Locate the cell with the specified text and output its [x, y] center coordinate. 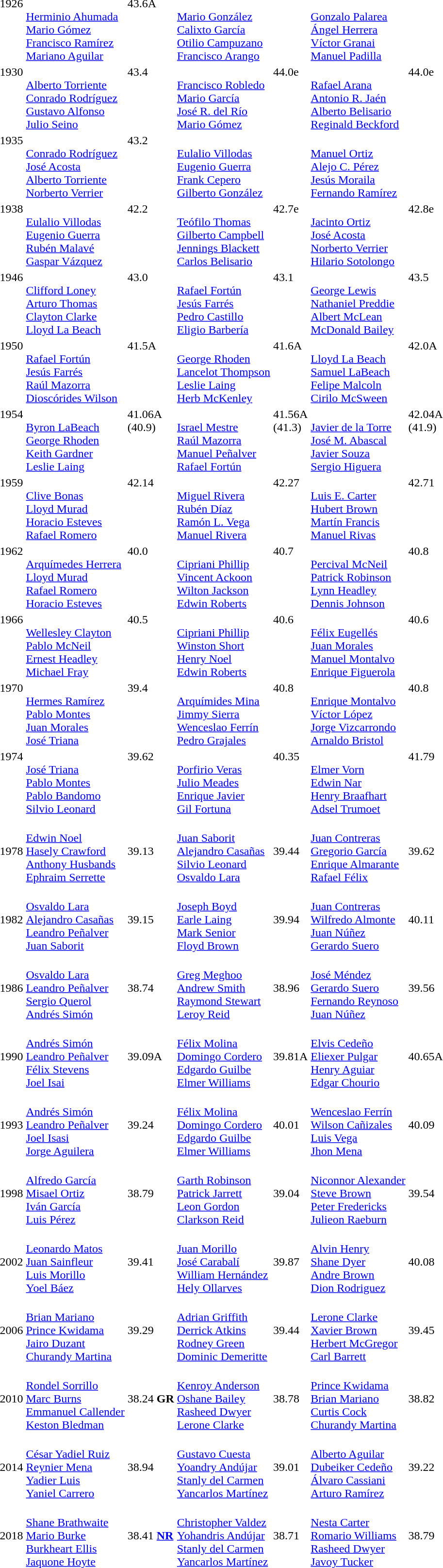
Gustavo CuestaYoandry AndújarStanly del CarmenYancarlos Martínez [223, 1467]
Alvin HenryShane DyerAndre BrownDion Rodriguez [358, 1262]
41.6A [290, 372]
Juan ContrerasWilfredo AlmonteJuan NúñezGerardo Suero [358, 919]
38.96 [290, 988]
40.8 [290, 714]
43.0 [150, 303]
Kenroy AndersonOshane BaileyRasheed DwyerLerone Clarke [223, 1399]
39.62 [150, 783]
39.15 [150, 919]
39.13 [150, 851]
38.79 [150, 1193]
Garth RobinsonPatrick JarrettLeon GordonClarkson Reid [223, 1193]
43.2 [150, 167]
38.24 GR [150, 1399]
Alberto Torriente Conrado Rodríguez Gustavo Alfonso Julio Seino [75, 98]
39.94 [290, 919]
César Yadiel RuizReynier MenaYadier LuisYaniel Carrero [75, 1467]
Elvis CedeñoEliexer PulgarHenry AguiarEdgar Chourio [358, 1056]
Rafael Fortún Jesús Farrés Pedro Castillo Eligio Barbería [223, 303]
Byron LaBeach George Rhoden Keith Gardner Leslie Laing [75, 440]
39.87 [290, 1262]
43.4 [150, 98]
41.56A(41.3) [290, 440]
Eulalio Villodas Eugenio Guerra Frank Cepero Gilberto González [223, 167]
40.35 [290, 783]
40.0 [150, 577]
39.4 [150, 714]
Rafael Fortún Jesús Farrés Raúl Mazorra Dioscórides Wilson [75, 372]
40.01 [290, 1125]
Adrian GriffithDerrick AtkinsRodney GreenDominic Demeritte [223, 1330]
42.7e [290, 235]
George Lewis Nathaniel Preddie Albert McLean McDonald Bailey [358, 303]
Conrado Rodríguez José Acosta Alberto Torriente Norberto Verrier [75, 167]
Percival McNeil Patrick Robinson Lynn Headley Dennis Johnson [358, 577]
Francisco Robledo Mario García José R. del Río Mario Gómez [223, 98]
42.14 [150, 509]
Félix Eugellés Juan Morales Manuel Montalvo Enrique Figuerola [358, 646]
Clive Bonas Lloyd Murad Horacio Esteves Rafael Romero [75, 509]
41.5A [150, 372]
Wenceslao FerrínWilson CañizalesLuis VegaJhon Mena [358, 1125]
43.1 [290, 303]
Osvaldo LaraAlejandro CasañasLeandro PeñalverJuan Saborit [75, 919]
42.2 [150, 235]
Arquímedes Herrera Lloyd Murad Rafael Romero Horacio Esteves [75, 577]
40.5 [150, 646]
Cipriani Phillip Vincent Ackoon Wilton Jackson Edwin Roberts [223, 577]
Hermes Ramírez Pablo Montes Juan Morales José Triana [75, 714]
Andrés SimónLeandro PeñalverJoel IsasiJorge Aguilera [75, 1125]
Niconnor AlexanderSteve BrownPeter FredericksJulieon Raeburn [358, 1193]
41.06A(40.9) [150, 440]
Miguel Rivera Rubén Díaz Ramón L. Vega Manuel Rivera [223, 509]
Luis E. Carter Hubert Brown Martín Francis Manuel Rivas [358, 509]
Lloyd La Beach Samuel LaBeach Felipe Malcoln Cirilo McSween [358, 372]
39.29 [150, 1330]
39.24 [150, 1125]
42.27 [290, 509]
40.6 [290, 646]
Enrique Montalvo Víctor López Jorge Vizcarrondo Arnaldo Bristol [358, 714]
38.78 [290, 1399]
Juan MorilloJosé CarabalíWilliam HernándezHely Ollarves [223, 1262]
39.09A [150, 1056]
Teófilo Thomas Gilberto Campbell Jennings Blackett Carlos Belisario [223, 235]
Eulalio Villodas Eugenio Guerra Rubén Malavé Gaspar Vázquez [75, 235]
Alfredo GarcíaMisael OrtizIván GarcíaLuis Pérez [75, 1193]
Rafael Arana Antonio R. Jaén Alberto Belisario Reginald Beckford [358, 98]
44.0e [290, 98]
Leonardo MatosJuan SainfleurLuis MorilloYoel Báez [75, 1262]
Wellesley Clayton Pablo McNeil Ernest Headley Michael Fray [75, 646]
40.7 [290, 577]
Arquímides Mina Jimmy Sierra Wenceslao Ferrín Pedro Grajales [223, 714]
Jacinto Ortiz José Acosta Norberto Verrier Hilario Sotolongo [358, 235]
Joseph BoydEarle LaingMark SeniorFloyd Brown [223, 919]
Edwin NoelHasely CrawfordAnthony HusbandsEphraim Serrette [75, 851]
Juan SaboritAlejandro CasañasSilvio LeonardOsvaldo Lara [223, 851]
George Rhoden Lancelot Thompson Leslie Laing Herb McKenley [223, 372]
Manuel Ortiz Alejo C. Pérez Jesús Moraila Fernando Ramírez [358, 167]
39.41 [150, 1262]
Andrés SimónLeandro PeñalverFélix StevensJoel Isai [75, 1056]
Porfirio VerasJulio MeadesEnrique JavierGil Fortuna [223, 783]
39.04 [290, 1193]
Alberto AguilarDubeiker CedeñoÁlvaro CassianiArturo Ramírez [358, 1467]
Rondel SorrilloMarc BurnsEmmanuel CallenderKeston Bledman [75, 1399]
Prince KwidamaBrian MarianoCurtis CockChurandy Martina [358, 1399]
38.94 [150, 1467]
Brian MarianoPrince KwidamaJairo DuzantChurandy Martina [75, 1330]
Osvaldo LaraLeandro PeñalverSergio QuerolAndrés Simón [75, 988]
Cipriani Phillip Winston Short Henry Noel Edwin Roberts [223, 646]
38.74 [150, 988]
Lerone ClarkeXavier BrownHerbert McGregorCarl Barrett [358, 1330]
José MéndezGerardo SueroFernando ReynosoJuan Núñez [358, 988]
Elmer VornEdwin NarHenry BraafhartAdsel Trumoet [358, 783]
39.01 [290, 1467]
Israel Mestre Raúl Mazorra Manuel Peñalver Rafael Fortún [223, 440]
Juan ContrerasGregorio GarcíaEnrique AlmaranteRafael Félix [358, 851]
José Triana Pablo Montes Pablo BandomoSilvio Leonard [75, 783]
Greg MeghooAndrew SmithRaymond StewartLeroy Reid [223, 988]
39.81A [290, 1056]
Clifford Loney Arturo Thomas Clayton Clarke Lloyd La Beach [75, 303]
Javier de la Torre José M. Abascal Javier Souza Sergio Higuera [358, 440]
